Detect which cell encompasses the target text, then output its (x, y) center coordinate. 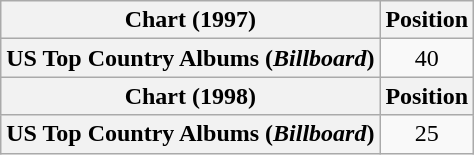
40 (427, 58)
Chart (1998) (190, 96)
Chart (1997) (190, 20)
25 (427, 134)
